Scan for the cell matching the given text and deliver its (x, y) coordinate at center. 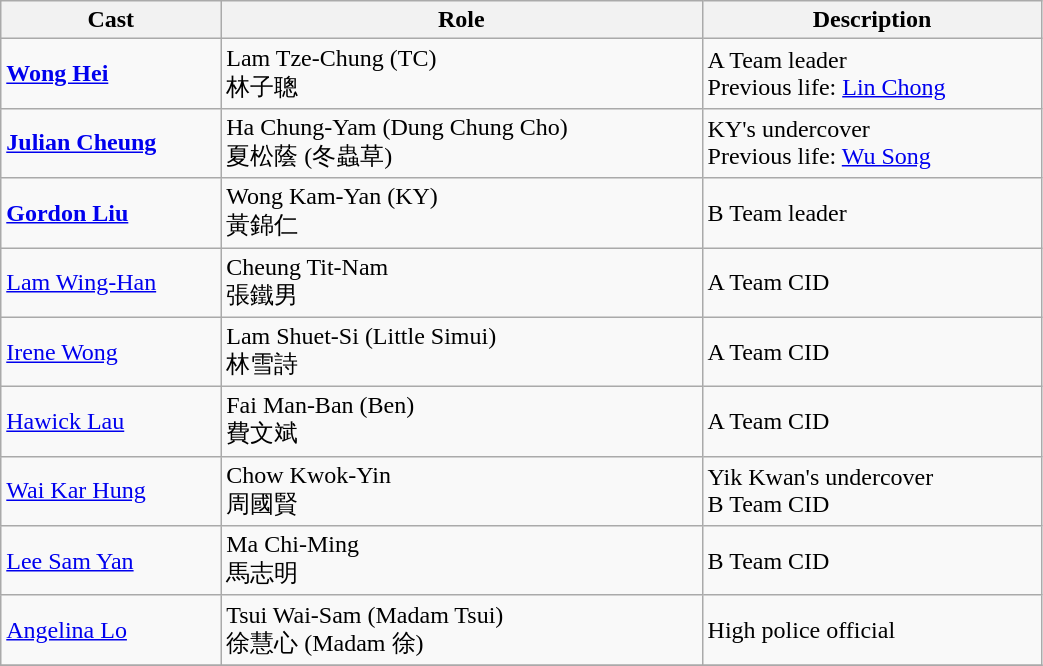
Lam Tze-Chung (TC)林子聰 (462, 74)
Angelina Lo (111, 630)
KY's undercoverPrevious life: Wu Song (872, 143)
Chow Kwok-Yin周國賢 (462, 491)
B Team leader (872, 213)
Wai Kar Hung (111, 491)
B Team CID (872, 561)
Fai Man-Ban (Ben)費文斌 (462, 422)
Lam Wing-Han (111, 283)
Julian Cheung (111, 143)
Ha Chung-Yam (Dung Chung Cho)夏松蔭 (冬蟲草) (462, 143)
A Team leaderPrevious life: Lin Chong (872, 74)
Irene Wong (111, 352)
Ma Chi-Ming馬志明 (462, 561)
Wong Hei (111, 74)
Description (872, 20)
Wong Kam-Yan (KY)黃錦仁 (462, 213)
Yik Kwan's undercoverB Team CID (872, 491)
Hawick Lau (111, 422)
Cast (111, 20)
High police official (872, 630)
Role (462, 20)
Lam Shuet-Si (Little Simui)林雪詩 (462, 352)
Cheung Tit-Nam張鐵男 (462, 283)
Lee Sam Yan (111, 561)
Tsui Wai-Sam (Madam Tsui)徐慧心 (Madam 徐) (462, 630)
Gordon Liu (111, 213)
